Determine the [x, y] coordinate at the center of the cell enclosing the given text.  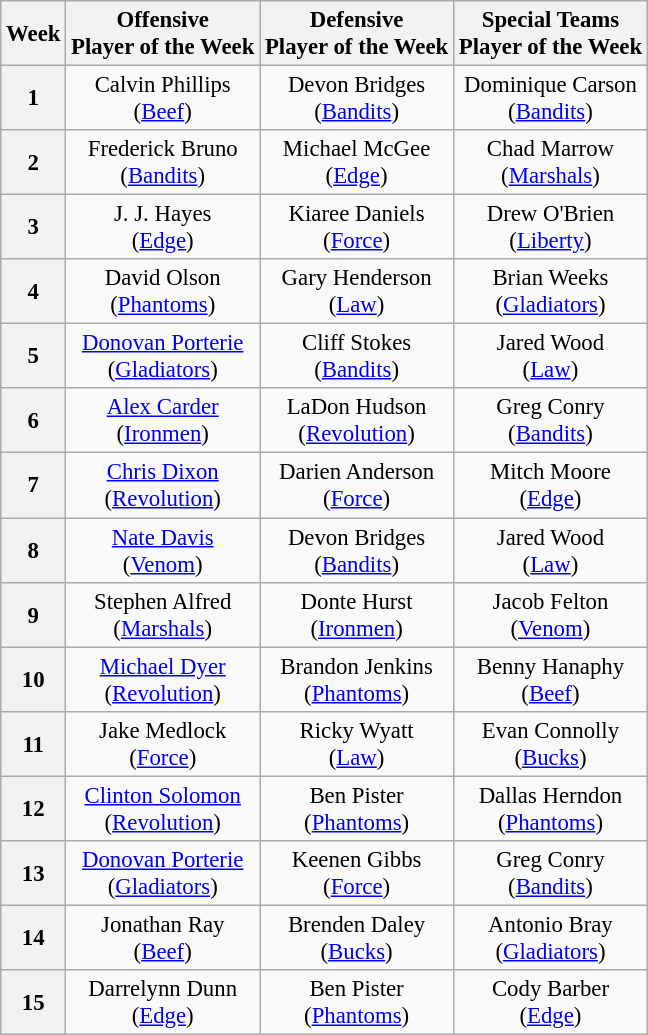
Chris Dixon(Revolution) [163, 486]
2 [34, 162]
Frederick Bruno(Bandits) [163, 162]
Brian Weeks(Gladiators) [551, 292]
Jacob Felton(Venom) [551, 614]
12 [34, 808]
Michael McGee(Edge) [357, 162]
11 [34, 744]
Cliff Stokes(Bandits) [357, 356]
Cody Barber(Edge) [551, 1002]
Darrelynn Dunn(Edge) [163, 1002]
Michael Dyer(Revolution) [163, 680]
Dominique Carson(Bandits) [551, 98]
3 [34, 228]
6 [34, 420]
9 [34, 614]
7 [34, 486]
OffensivePlayer of the Week [163, 34]
Stephen Alfred(Marshals) [163, 614]
Jonathan Ray(Beef) [163, 938]
Week [34, 34]
Nate Davis(Venom) [163, 550]
Evan Connolly(Bucks) [551, 744]
Keenen Gibbs(Force) [357, 874]
10 [34, 680]
14 [34, 938]
Ricky Wyatt(Law) [357, 744]
15 [34, 1002]
Brenden Daley(Bucks) [357, 938]
David Olson(Phantoms) [163, 292]
Jake Medlock(Force) [163, 744]
Kiaree Daniels(Force) [357, 228]
Brandon Jenkins(Phantoms) [357, 680]
DefensivePlayer of the Week [357, 34]
J. J. Hayes(Edge) [163, 228]
Darien Anderson(Force) [357, 486]
Alex Carder(Ironmen) [163, 420]
Gary Henderson(Law) [357, 292]
Benny Hanaphy(Beef) [551, 680]
Drew O'Brien(Liberty) [551, 228]
8 [34, 550]
4 [34, 292]
1 [34, 98]
5 [34, 356]
LaDon Hudson(Revolution) [357, 420]
Donte Hurst(Ironmen) [357, 614]
Clinton Solomon(Revolution) [163, 808]
Dallas Herndon(Phantoms) [551, 808]
Mitch Moore(Edge) [551, 486]
Special TeamsPlayer of the Week [551, 34]
Antonio Bray(Gladiators) [551, 938]
Chad Marrow(Marshals) [551, 162]
Calvin Phillips(Beef) [163, 98]
13 [34, 874]
